Capture the cell that displays the provided text and extract its [X, Y] central coordinate. 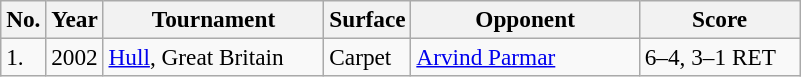
Hull, Great Britain [214, 57]
6–4, 3–1 RET [720, 57]
Carpet [368, 57]
Surface [368, 19]
1. [24, 57]
Opponent [525, 19]
2002 [74, 57]
Tournament [214, 19]
Arvind Parmar [525, 57]
No. [24, 19]
Score [720, 19]
Year [74, 19]
